Scan for the cell matching the given text and deliver its [X, Y] coordinate at center. 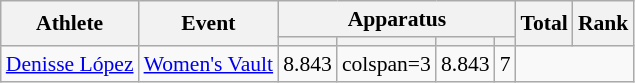
Apparatus [396, 19]
7 [506, 64]
colspan=3 [386, 64]
Rank [604, 24]
Athlete [70, 24]
Event [209, 24]
Women's Vault [209, 64]
Denisse López [70, 64]
Total [544, 24]
